Provide the (x, y) coordinate of the cell's center where the given text is located.  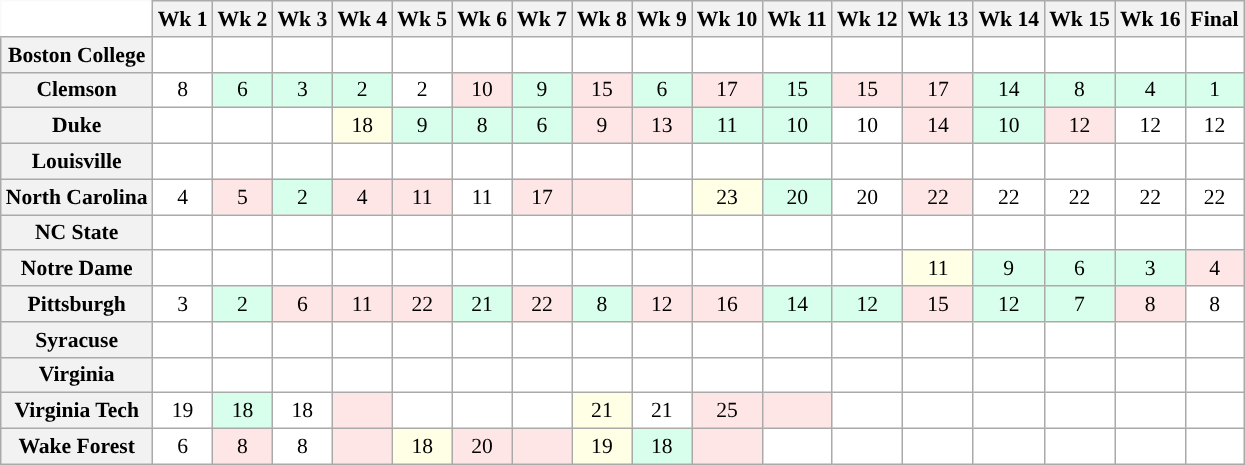
Wk 14 (1008, 19)
Virginia (77, 375)
Wk 9 (662, 19)
Wk 8 (602, 19)
Wk 3 (302, 19)
Wk 16 (1150, 19)
5 (243, 197)
Wk 10 (728, 19)
Wk 4 (362, 19)
23 (728, 197)
Wk 1 (183, 19)
Louisville (77, 162)
Syracuse (77, 340)
Wk 11 (797, 19)
Pittsburgh (77, 304)
Wk 13 (938, 19)
16 (728, 304)
Wk 6 (482, 19)
7 (1080, 304)
1 (1215, 90)
Notre Dame (77, 269)
13 (662, 126)
Final (1215, 19)
North Carolina (77, 197)
Wk 5 (422, 19)
Wk 15 (1080, 19)
25 (728, 411)
NC State (77, 233)
Boston College (77, 55)
Wake Forest (77, 447)
Duke (77, 126)
Wk 12 (868, 19)
Clemson (77, 90)
Wk 7 (542, 19)
Wk 2 (243, 19)
Virginia Tech (77, 411)
